Identify which cell holds the provided text, then report its (x, y) central coordinate. 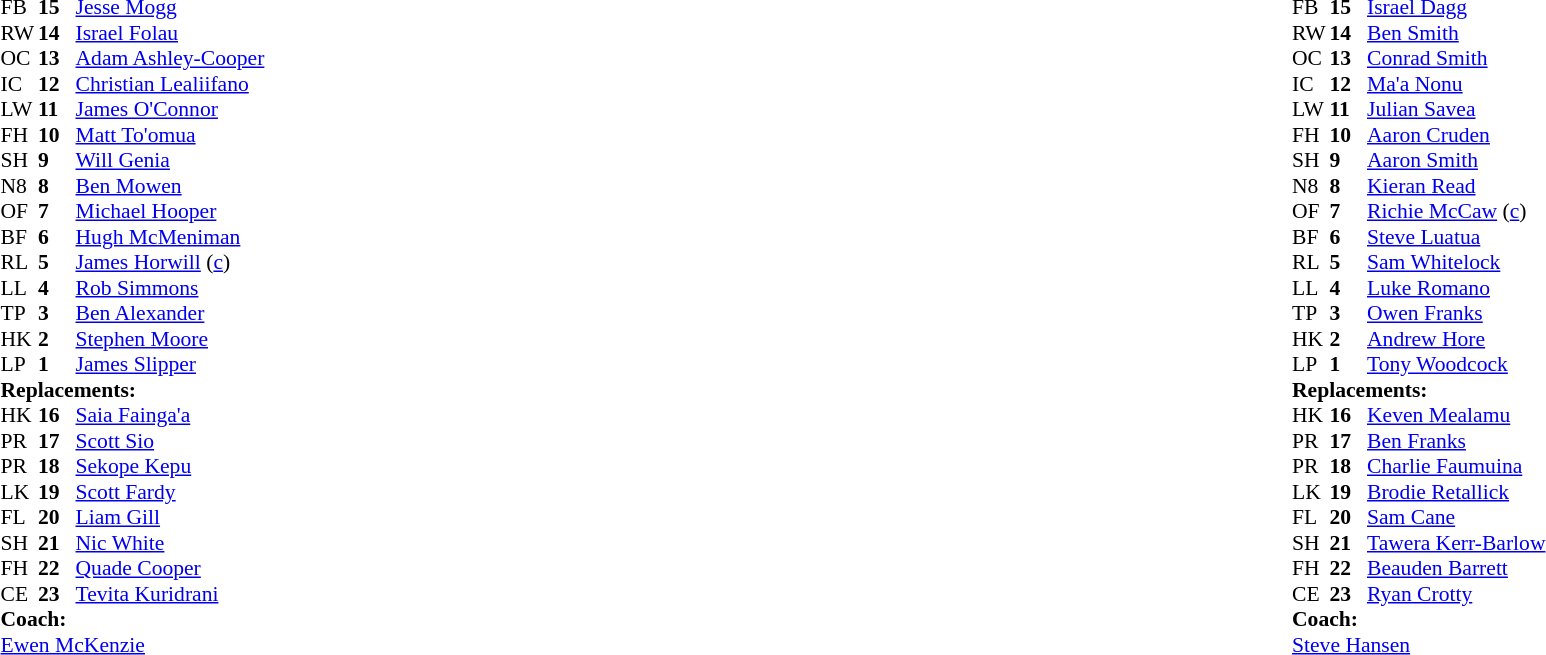
James Horwill (c) (170, 263)
Michael Hooper (170, 211)
Tevita Kuridrani (170, 594)
Ben Alexander (170, 313)
Ben Mowen (170, 186)
Sam Cane (1456, 517)
Brodie Retallick (1456, 492)
Conrad Smith (1456, 59)
Liam Gill (170, 517)
Stephen Moore (170, 339)
Scott Fardy (170, 492)
Aaron Cruden (1456, 135)
Christian Lealiifano (170, 84)
Luke Romano (1456, 288)
James O'Connor (170, 109)
Quade Cooper (170, 569)
Andrew Hore (1456, 339)
Beauden Barrett (1456, 569)
Ryan Crotty (1456, 594)
Tony Woodcock (1456, 365)
Israel Folau (170, 33)
Ben Smith (1456, 33)
Hugh McMeniman (170, 237)
Ben Franks (1456, 441)
Nic White (170, 543)
Will Genia (170, 161)
Sam Whitelock (1456, 263)
Rob Simmons (170, 288)
Steve Luatua (1456, 237)
Sekope Kepu (170, 467)
Ma'a Nonu (1456, 84)
Adam Ashley-Cooper (170, 59)
Julian Savea (1456, 109)
Tawera Kerr-Barlow (1456, 543)
Owen Franks (1456, 313)
Matt To'omua (170, 135)
Richie McCaw (c) (1456, 211)
Scott Sio (170, 441)
Keven Mealamu (1456, 415)
Charlie Faumuina (1456, 467)
Kieran Read (1456, 186)
Saia Fainga'a (170, 415)
Aaron Smith (1456, 161)
James Slipper (170, 365)
